For the text-containing cell, return its midpoint in [x, y] coordinate format. 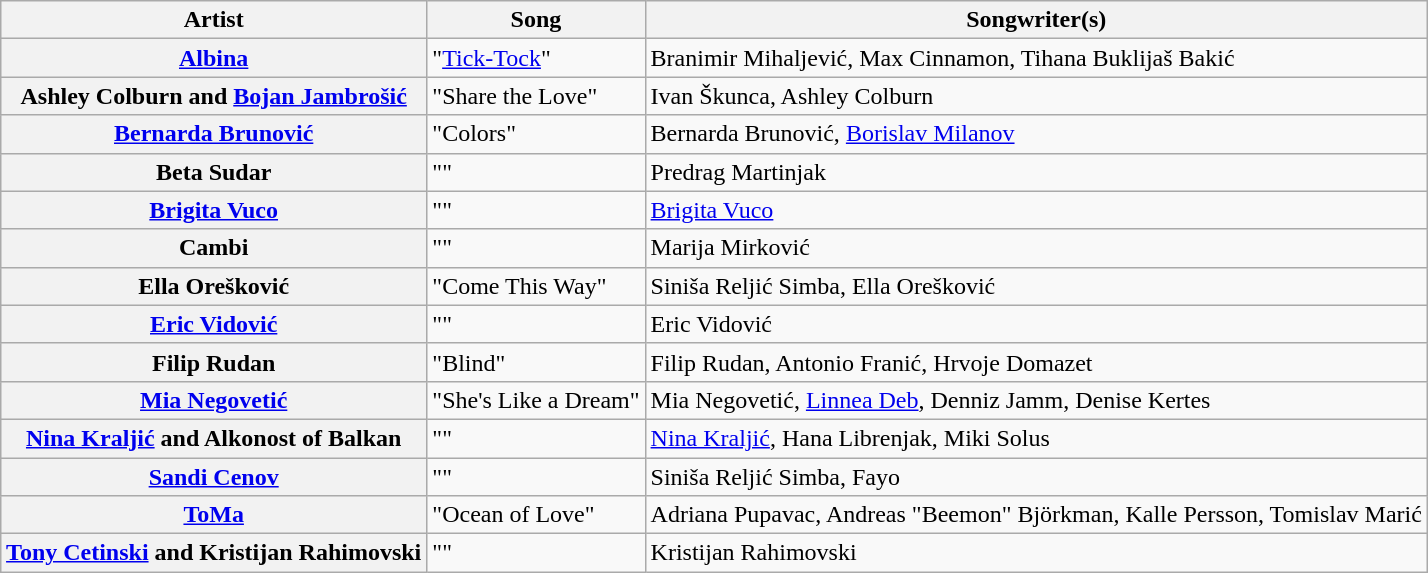
Beta Sudar [214, 172]
Ivan Škunca, Ashley Colburn [1036, 96]
Predrag Martinjak [1036, 172]
"Come This Way" [536, 286]
Sandi Cenov [214, 477]
Nina Kraljić and Alkonost of Balkan [214, 438]
Albina [214, 58]
Mia Negovetić, Linnea Deb, Denniz Jamm, Denise Kertes [1036, 400]
Filip Rudan [214, 362]
Filip Rudan, Antonio Franić, Hrvoje Domazet [1036, 362]
Tony Cetinski and Kristijan Rahimovski [214, 553]
Ashley Colburn and Bojan Jambrošić [214, 96]
"Colors" [536, 134]
"Blind" [536, 362]
Siniša Reljić Simba, Fayo [1036, 477]
Bernarda Brunović [214, 134]
Nina Kraljić, Hana Librenjak, Miki Solus [1036, 438]
"Tick-Tock" [536, 58]
Kristijan Rahimovski [1036, 553]
Branimir Mihaljević, Max Cinnamon, Tihana Buklijaš Bakić [1036, 58]
Ella Orešković [214, 286]
Mia Negovetić [214, 400]
ToMa [214, 515]
Song [536, 20]
"She's Like a Dream" [536, 400]
Songwriter(s) [1036, 20]
Adriana Pupavac, Andreas "Beemon" Björkman, Kalle Persson, Tomislav Marić [1036, 515]
Cambi [214, 248]
"Share the Love" [536, 96]
Bernarda Brunović, Borislav Milanov [1036, 134]
Marija Mirković [1036, 248]
Siniša Reljić Simba, Ella Orešković [1036, 286]
"Ocean of Love" [536, 515]
Artist [214, 20]
